Search for the cell housing the specified text and yield its (x, y) center coordinate. 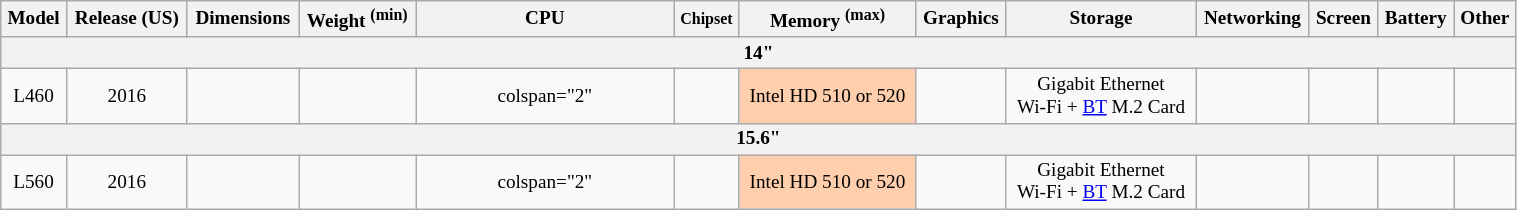
Storage (1100, 20)
Graphics (962, 20)
Screen (1344, 20)
L560 (34, 182)
15.6" (758, 139)
CPU (545, 20)
Other (1485, 20)
14" (758, 53)
Release (US) (126, 20)
Weight (min) (356, 20)
Battery (1416, 20)
Networking (1253, 20)
L460 (34, 96)
Chipset (707, 20)
Dimensions (242, 20)
Model (34, 20)
Memory (max) (827, 20)
